Return [X, Y] of the center of cell containing provided text 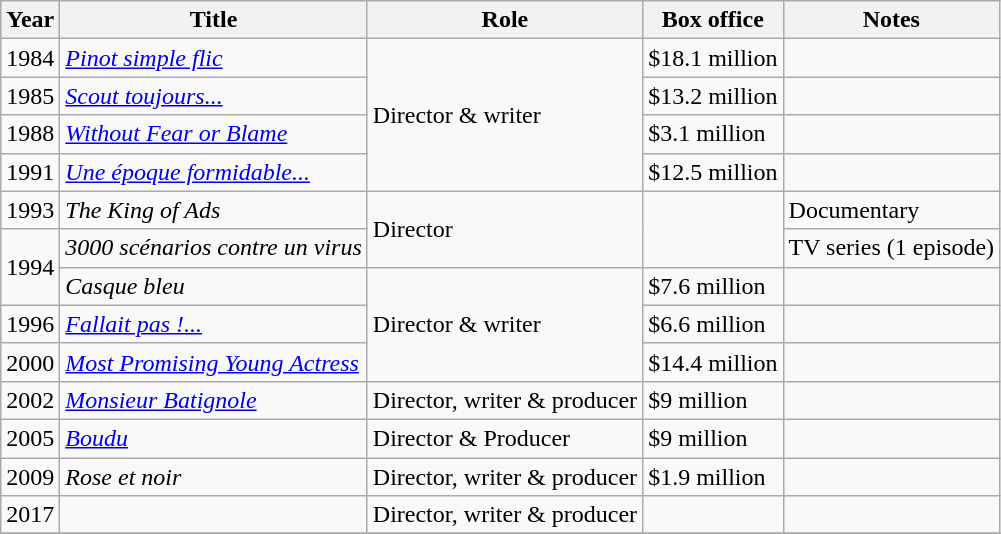
Notes [892, 20]
$6.6 million [713, 324]
Role [504, 20]
Fallait pas !... [214, 324]
1994 [30, 267]
1996 [30, 324]
The King of Ads [214, 210]
2002 [30, 400]
2000 [30, 362]
$13.2 million [713, 96]
1984 [30, 58]
Without Fear or Blame [214, 134]
1988 [30, 134]
1991 [30, 172]
3000 scénarios contre un virus [214, 248]
$1.9 million [713, 477]
2005 [30, 438]
$14.4 million [713, 362]
Director [504, 229]
$7.6 million [713, 286]
2017 [30, 515]
Year [30, 20]
Rose et noir [214, 477]
Most Promising Young Actress [214, 362]
$18.1 million [713, 58]
Director & Producer [504, 438]
TV series (1 episode) [892, 248]
Monsieur Batignole [214, 400]
1985 [30, 96]
Casque bleu [214, 286]
Boudu [214, 438]
Box office [713, 20]
Une époque formidable... [214, 172]
Documentary [892, 210]
1993 [30, 210]
Pinot simple flic [214, 58]
Scout toujours... [214, 96]
2009 [30, 477]
$12.5 million [713, 172]
$3.1 million [713, 134]
Title [214, 20]
